Detect which cell encompasses the target text, then output its (X, Y) center coordinate. 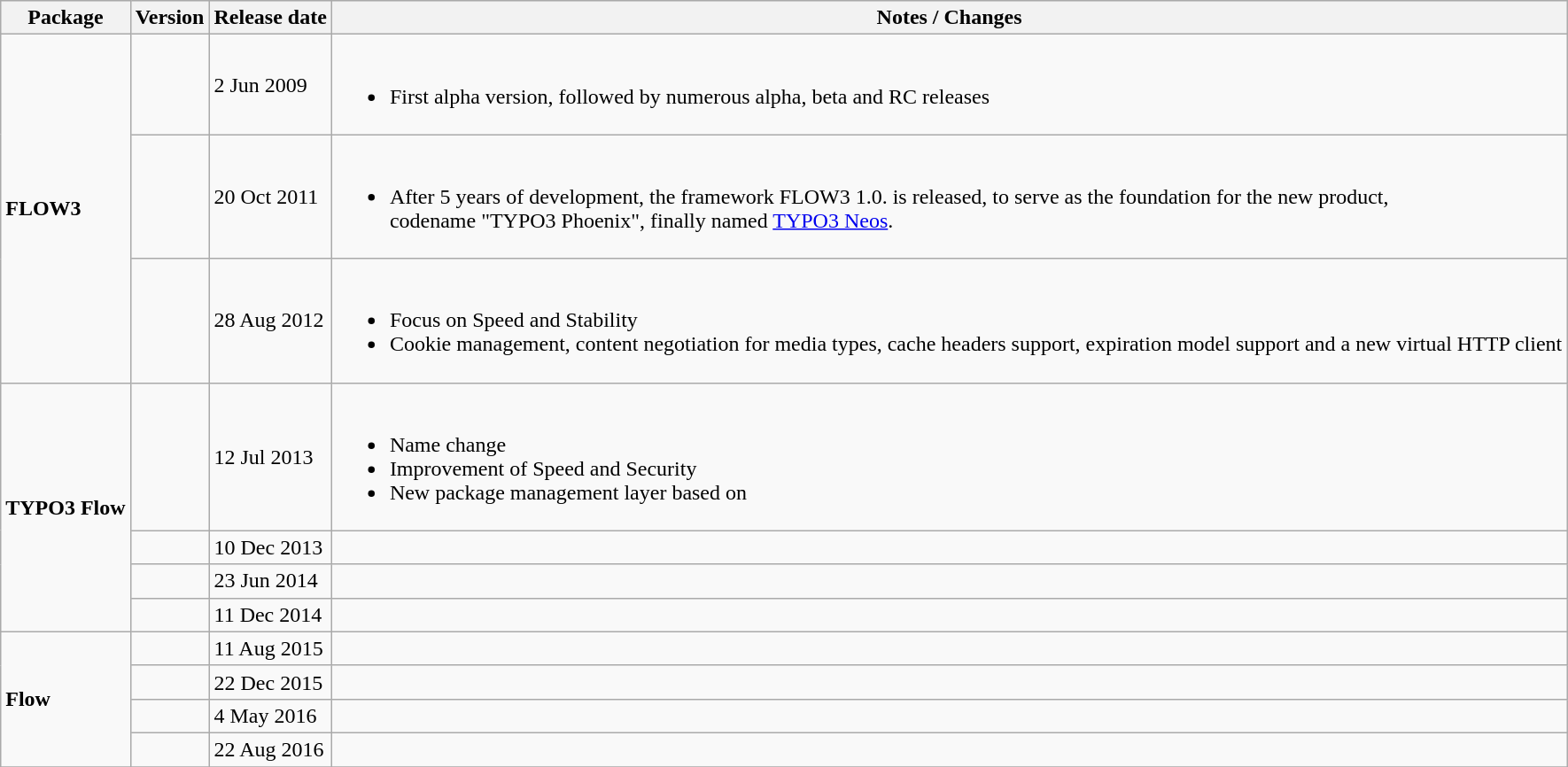
28 Aug 2012 (270, 321)
20 Oct 2011 (270, 197)
Package (66, 18)
4 May 2016 (270, 716)
Name changeImprovement of Speed and Security New package management layer based on (949, 457)
23 Jun 2014 (270, 581)
FLOW3 (66, 209)
2 Jun 2009 (270, 85)
Release date (270, 18)
Flow (66, 699)
First alpha version, followed by numerous alpha, beta and RC releases (949, 85)
12 Jul 2013 (270, 457)
Notes / Changes (949, 18)
11 Dec 2014 (270, 615)
22 Aug 2016 (270, 749)
TYPO3 Flow (66, 507)
22 Dec 2015 (270, 682)
10 Dec 2013 (270, 547)
Version (170, 18)
11 Aug 2015 (270, 648)
